Determine the (X, Y) coordinate at the center of the cell enclosing the given text.  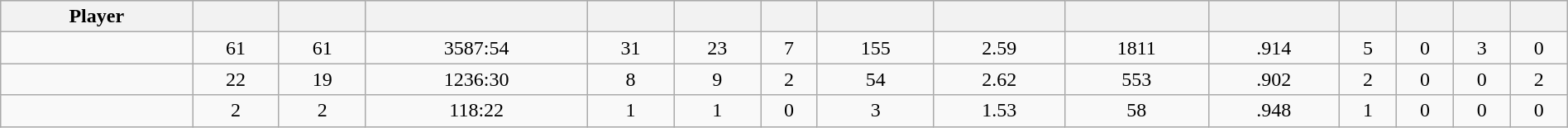
31 (630, 48)
58 (1136, 111)
Player (97, 17)
553 (1136, 79)
.902 (1274, 79)
.914 (1274, 48)
118:22 (476, 111)
5 (1368, 48)
7 (789, 48)
9 (718, 79)
23 (718, 48)
19 (323, 79)
1236:30 (476, 79)
2.62 (999, 79)
155 (875, 48)
.948 (1274, 111)
3587:54 (476, 48)
8 (630, 79)
54 (875, 79)
2.59 (999, 48)
1811 (1136, 48)
1.53 (999, 111)
22 (237, 79)
